Find where the given text appears and provide that cell's center as [X, Y] coordinate. 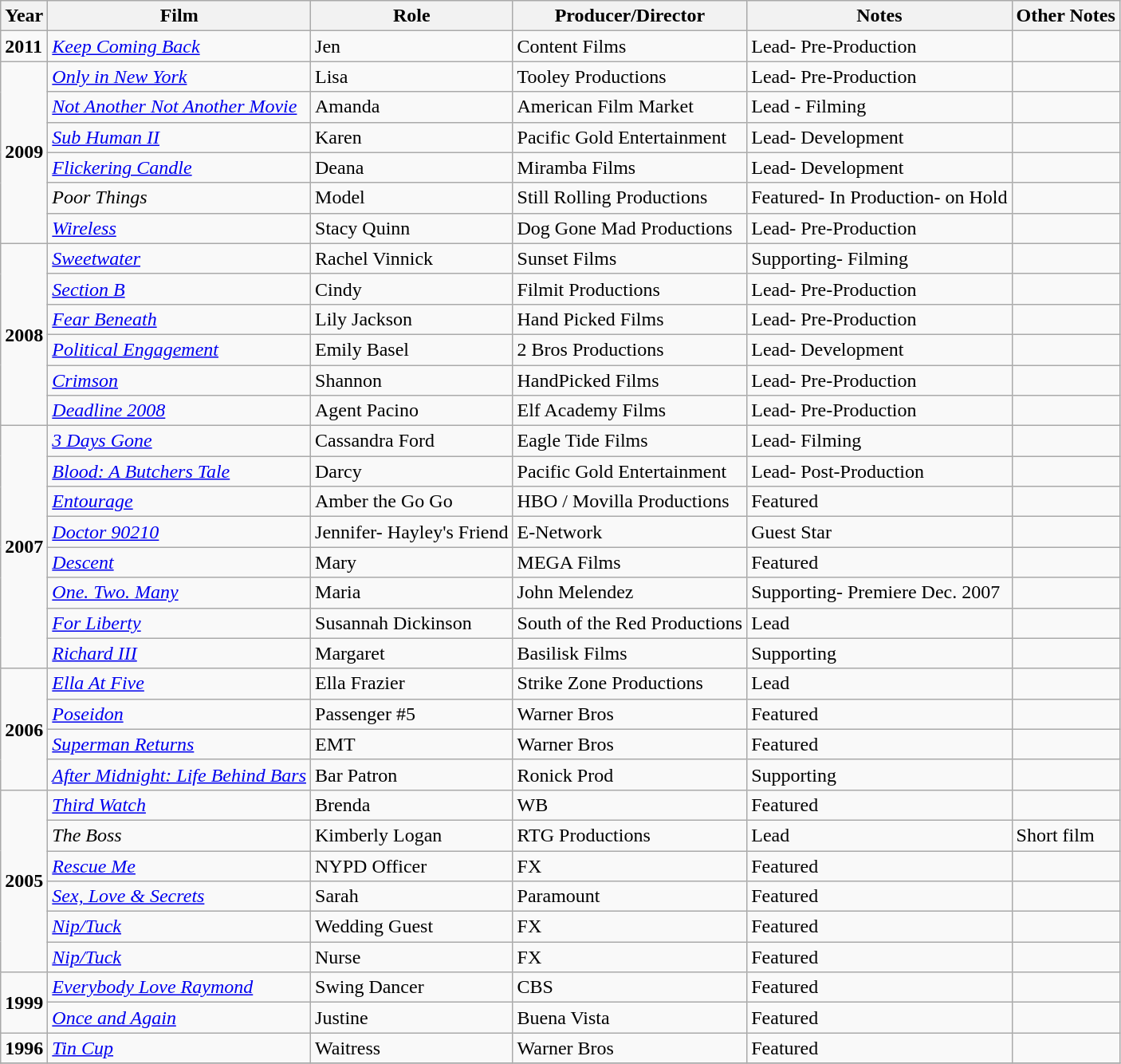
Kimberly Logan [412, 835]
Passenger #5 [412, 714]
Mary [412, 562]
Wireless [179, 228]
WB [630, 805]
Amber the Go Go [412, 502]
Rescue Me [179, 865]
E-Network [630, 532]
Lead - Filming [879, 107]
Sub Human II [179, 137]
Sarah [412, 897]
Miramba Films [630, 167]
2 Bros Productions [630, 349]
Fear Beneath [179, 319]
Film [179, 16]
Entourage [179, 502]
EMT [412, 744]
Sweetwater [179, 258]
Brenda [412, 805]
Notes [879, 16]
Content Films [630, 46]
Basilisk Films [630, 653]
Strike Zone Productions [630, 684]
2006 [24, 729]
1996 [24, 1048]
RTG Productions [630, 835]
Emily Basel [412, 349]
Jennifer- Hayley's Friend [412, 532]
Short film [1065, 835]
Lisa [412, 77]
Supporting- Filming [879, 258]
Featured- In Production- on Hold [879, 198]
Elf Academy Films [630, 411]
John Melendez [630, 593]
Descent [179, 562]
Role [412, 16]
Poseidon [179, 714]
Lily Jackson [412, 319]
Crimson [179, 380]
Other Notes [1065, 16]
Ella At Five [179, 684]
1999 [24, 1003]
Everybody Love Raymond [179, 987]
Filmit Productions [630, 289]
Swing Dancer [412, 987]
Rachel Vinnick [412, 258]
2011 [24, 46]
Ronick Prod [630, 774]
HandPicked Films [630, 380]
CBS [630, 987]
Amanda [412, 107]
Superman Returns [179, 744]
Richard III [179, 653]
Only in New York [179, 77]
Supporting- Premiere Dec. 2007 [879, 593]
Tooley Productions [630, 77]
Third Watch [179, 805]
Deadline 2008 [179, 411]
Sunset Films [630, 258]
Section B [179, 289]
After Midnight: Life Behind Bars [179, 774]
2005 [24, 881]
Deana [412, 167]
American Film Market [630, 107]
Darcy [412, 471]
Buena Vista [630, 1018]
Susannah Dickinson [412, 623]
Paramount [630, 897]
Still Rolling Productions [630, 198]
Nurse [412, 957]
Ella Frazier [412, 684]
Flickering Candle [179, 167]
Bar Patron [412, 774]
Model [412, 198]
Dog Gone Mad Productions [630, 228]
Once and Again [179, 1018]
Cindy [412, 289]
Shannon [412, 380]
3 Days Gone [179, 441]
Sex, Love & Secrets [179, 897]
Karen [412, 137]
Doctor 90210 [179, 532]
One. Two. Many [179, 593]
The Boss [179, 835]
Tin Cup [179, 1048]
Poor Things [179, 198]
Waitress [412, 1048]
Agent Pacino [412, 411]
Wedding Guest [412, 927]
Maria [412, 593]
NYPD Officer [412, 865]
Lead- Filming [879, 441]
Eagle Tide Films [630, 441]
Jen [412, 46]
Year [24, 16]
MEGA Films [630, 562]
Not Another Not Another Movie [179, 107]
Cassandra Ford [412, 441]
2007 [24, 547]
Justine [412, 1018]
Lead- Post-Production [879, 471]
Hand Picked Films [630, 319]
HBO / Movilla Productions [630, 502]
2009 [24, 152]
For Liberty [179, 623]
Producer/Director [630, 16]
2008 [24, 334]
Margaret [412, 653]
South of the Red Productions [630, 623]
Political Engagement [179, 349]
Keep Coming Back [179, 46]
Guest Star [879, 532]
Stacy Quinn [412, 228]
Blood: A Butchers Tale [179, 471]
